Identify which cell holds the provided text, then report its [X, Y] central coordinate. 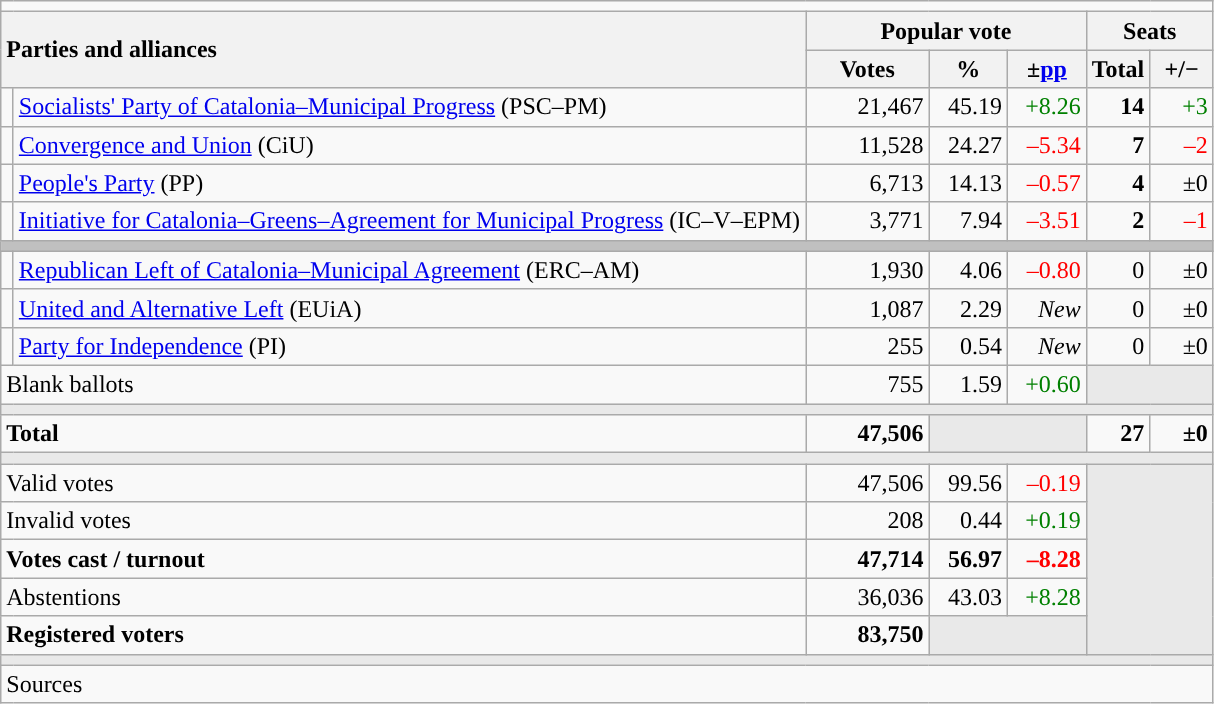
99.56 [968, 483]
6,713 [868, 183]
43.03 [968, 597]
Seats [1150, 31]
4 [1118, 183]
45.19 [968, 107]
0.54 [968, 346]
–2 [1182, 145]
–0.57 [1048, 183]
+/− [1182, 69]
7.94 [968, 221]
0.44 [968, 521]
83,750 [868, 635]
Votes [868, 69]
+3 [1182, 107]
Popular vote [946, 31]
7 [1118, 145]
Sources [608, 684]
Blank ballots [404, 384]
+0.19 [1048, 521]
755 [868, 384]
–1 [1182, 221]
4.06 [968, 270]
Socialists' Party of Catalonia–Municipal Progress (PSC–PM) [409, 107]
1,930 [868, 270]
24.27 [968, 145]
Parties and alliances [404, 50]
47,714 [868, 559]
Convergence and Union (CiU) [409, 145]
Party for Independence (PI) [409, 346]
208 [868, 521]
Registered voters [404, 635]
–0.19 [1048, 483]
+0.60 [1048, 384]
2 [1118, 221]
3,771 [868, 221]
1.59 [968, 384]
Invalid votes [404, 521]
36,036 [868, 597]
–8.28 [1048, 559]
14.13 [968, 183]
Republican Left of Catalonia–Municipal Agreement (ERC–AM) [409, 270]
–5.34 [1048, 145]
56.97 [968, 559]
11,528 [868, 145]
14 [1118, 107]
+8.26 [1048, 107]
United and Alternative Left (EUiA) [409, 308]
People's Party (PP) [409, 183]
21,467 [868, 107]
–3.51 [1048, 221]
Valid votes [404, 483]
27 [1118, 434]
+8.28 [1048, 597]
Abstentions [404, 597]
2.29 [968, 308]
Initiative for Catalonia–Greens–Agreement for Municipal Progress (IC–V–EPM) [409, 221]
255 [868, 346]
1,087 [868, 308]
±pp [1048, 69]
Votes cast / turnout [404, 559]
% [968, 69]
–0.80 [1048, 270]
